Return (X, Y) of the center of cell containing provided text 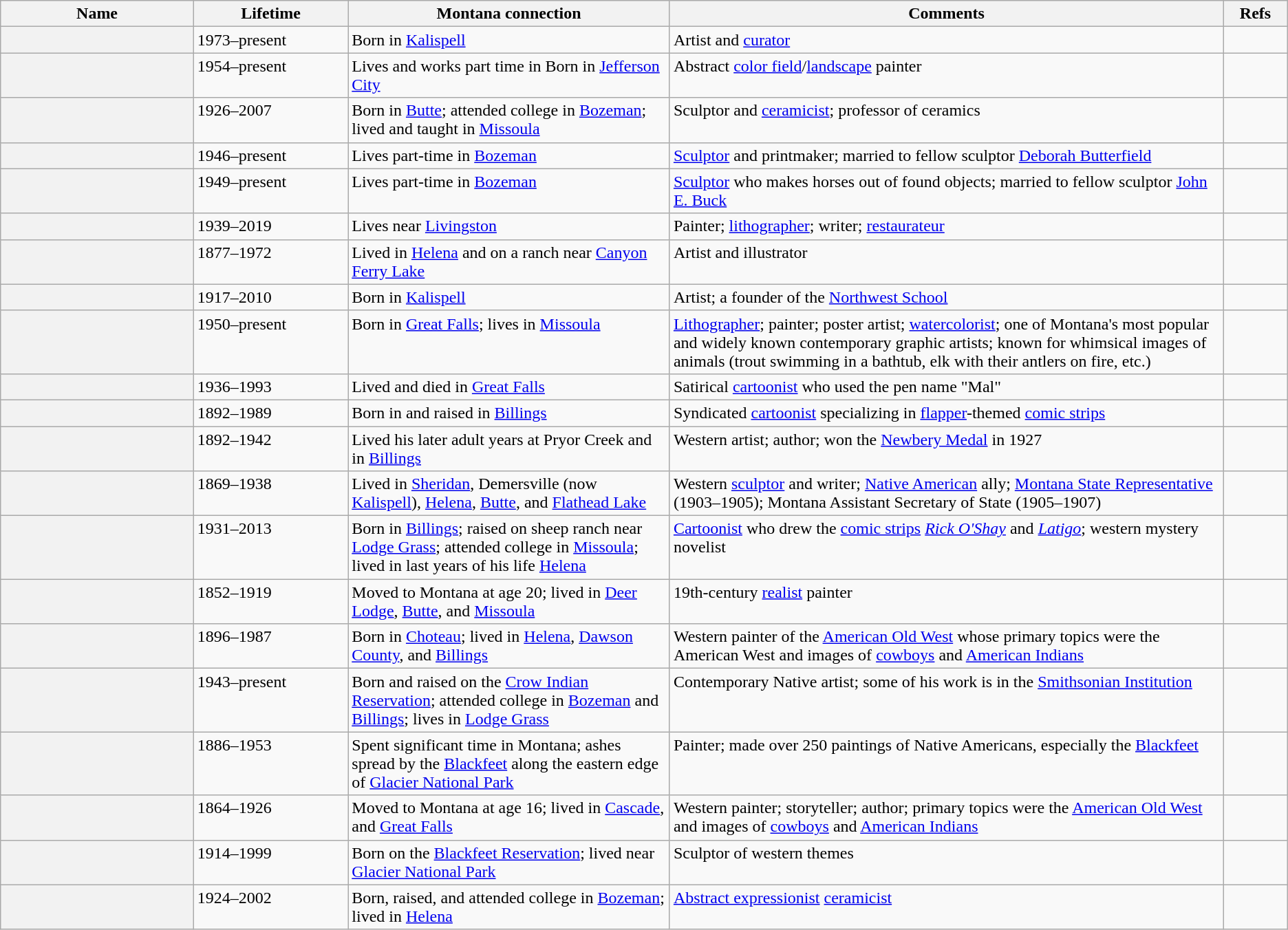
Painter; made over 250 paintings of Native Americans, especially the Blackfeet (946, 764)
Artist and illustrator (946, 261)
Moved to Montana at age 20; lived in Deer Lodge, Butte, and Missoula (509, 601)
Artist and curator (946, 40)
Spent significant time in Montana; ashes spread by the Blackfeet along the eastern edge of Glacier National Park (509, 764)
Lived his later adult years at Pryor Creek and in Billings (509, 448)
Born and raised on the Crow Indian Reservation; attended college in Bozeman and Billings; lives in Lodge Grass (509, 700)
Syndicated cartoonist specializing in flapper-themed comic strips (946, 413)
1892–1942 (270, 448)
Western artist; author; won the Newbery Medal in 1927 (946, 448)
Born in Choteau; lived in Helena, Dawson County, and Billings (509, 647)
1926–2007 (270, 120)
1949–present (270, 191)
Lived in Sheridan, Demersville (now Kalispell), Helena, Butte, and Flathead Lake (509, 494)
Name (98, 14)
1917–2010 (270, 297)
Western sculptor and writer; Native American ally; Montana State Representative (1903–1905); Montana Assistant Secretary of State (1905–1907) (946, 494)
Sculptor and printmaker; married to fellow sculptor Deborah Butterfield (946, 155)
Painter; lithographer; writer; restaurateur (946, 226)
Lived in Helena and on a ranch near Canyon Ferry Lake (509, 261)
Western painter of the American Old West whose primary topics were the American West and images of cowboys and American Indians (946, 647)
1973–present (270, 40)
1939–2019 (270, 226)
1877–1972 (270, 261)
Western painter; storyteller; author; primary topics were the American Old West and images of cowboys and American Indians (946, 817)
Born in and raised in Billings (509, 413)
1869–1938 (270, 494)
Born in Butte; attended college in Bozeman; lived and taught in Missoula (509, 120)
1896–1987 (270, 647)
Born in Billings; raised on sheep ranch near Lodge Grass; attended college in Missoula; lived in last years of his life Helena (509, 548)
1864–1926 (270, 817)
Contemporary Native artist; some of his work is in the Smithsonian Institution (946, 700)
Comments (946, 14)
Born in Great Falls; lives in Missoula (509, 342)
1950–present (270, 342)
1852–1919 (270, 601)
Moved to Montana at age 16; lived in Cascade, and Great Falls (509, 817)
Abstract color field/landscape painter (946, 76)
1943–present (270, 700)
Born, raised, and attended college in Bozeman; lived in Helena (509, 907)
1946–present (270, 155)
1886–1953 (270, 764)
1892–1989 (270, 413)
Lifetime (270, 14)
Sculptor of western themes (946, 863)
Satirical cartoonist who used the pen name "Mal" (946, 387)
Cartoonist who drew the comic strips Rick O'Shay and Latigo; western mystery novelist (946, 548)
Lives near Livingston (509, 226)
Lived and died in Great Falls (509, 387)
Artist; a founder of the Northwest School (946, 297)
Sculptor and ceramicist; professor of ceramics (946, 120)
1924–2002 (270, 907)
Lives and works part time in Born in Jefferson City (509, 76)
Montana connection (509, 14)
1931–2013 (270, 548)
1954–present (270, 76)
1936–1993 (270, 387)
Refs (1256, 14)
1914–1999 (270, 863)
Born on the Blackfeet Reservation; lived near Glacier National Park (509, 863)
Sculptor who makes horses out of found objects; married to fellow sculptor John E. Buck (946, 191)
Abstract expressionist ceramicist (946, 907)
19th-century realist painter (946, 601)
